For the text-containing cell, return its midpoint in [X, Y] coordinate format. 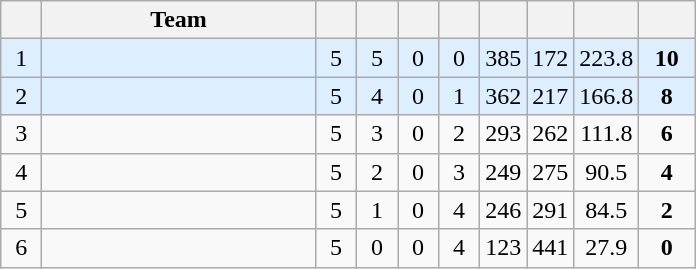
249 [504, 172]
362 [504, 96]
223.8 [606, 58]
90.5 [606, 172]
166.8 [606, 96]
8 [667, 96]
84.5 [606, 210]
385 [504, 58]
Team [179, 20]
441 [550, 248]
111.8 [606, 134]
246 [504, 210]
291 [550, 210]
217 [550, 96]
275 [550, 172]
172 [550, 58]
293 [504, 134]
262 [550, 134]
27.9 [606, 248]
10 [667, 58]
123 [504, 248]
